Provide the (X, Y) coordinate of the cell's center where the given text is located.  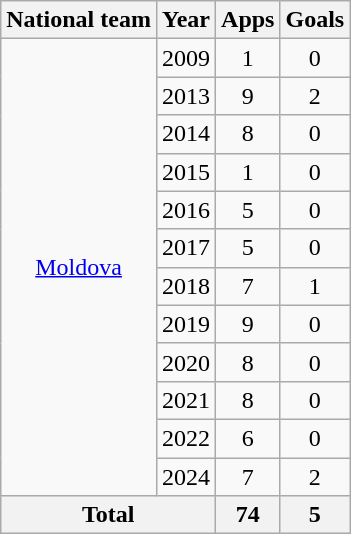
Apps (248, 20)
2014 (186, 134)
2024 (186, 477)
Year (186, 20)
2017 (186, 248)
2013 (186, 96)
2015 (186, 172)
2018 (186, 286)
2019 (186, 324)
2021 (186, 400)
74 (248, 515)
2009 (186, 58)
Goals (315, 20)
Moldova (79, 268)
6 (248, 438)
2016 (186, 210)
National team (79, 20)
Total (108, 515)
2022 (186, 438)
2020 (186, 362)
